Output the (X, Y) coordinate of the center of the cell containing the given text.  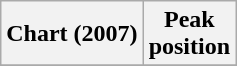
Peakposition (189, 34)
Chart (2007) (72, 34)
